Provide the [x, y] coordinate of the cell's center where the given text is located.  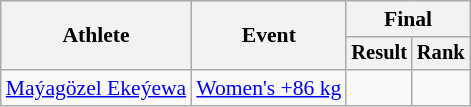
Result [379, 54]
Event [268, 36]
Athlete [96, 36]
Maýagözel Ekeýewa [96, 88]
Final [408, 19]
Women's +86 kg [268, 88]
Rank [441, 54]
